Search for the cell housing the specified text and yield its (X, Y) center coordinate. 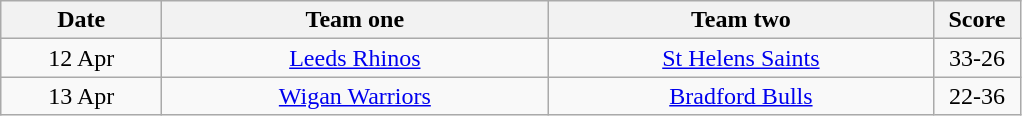
Bradford Bulls (741, 96)
Team two (741, 20)
33-26 (977, 58)
Leeds Rhinos (355, 58)
22-36 (977, 96)
12 Apr (82, 58)
Date (82, 20)
St Helens Saints (741, 58)
Team one (355, 20)
13 Apr (82, 96)
Wigan Warriors (355, 96)
Score (977, 20)
